Find where the given text appears and provide that cell's center as [X, Y] coordinate. 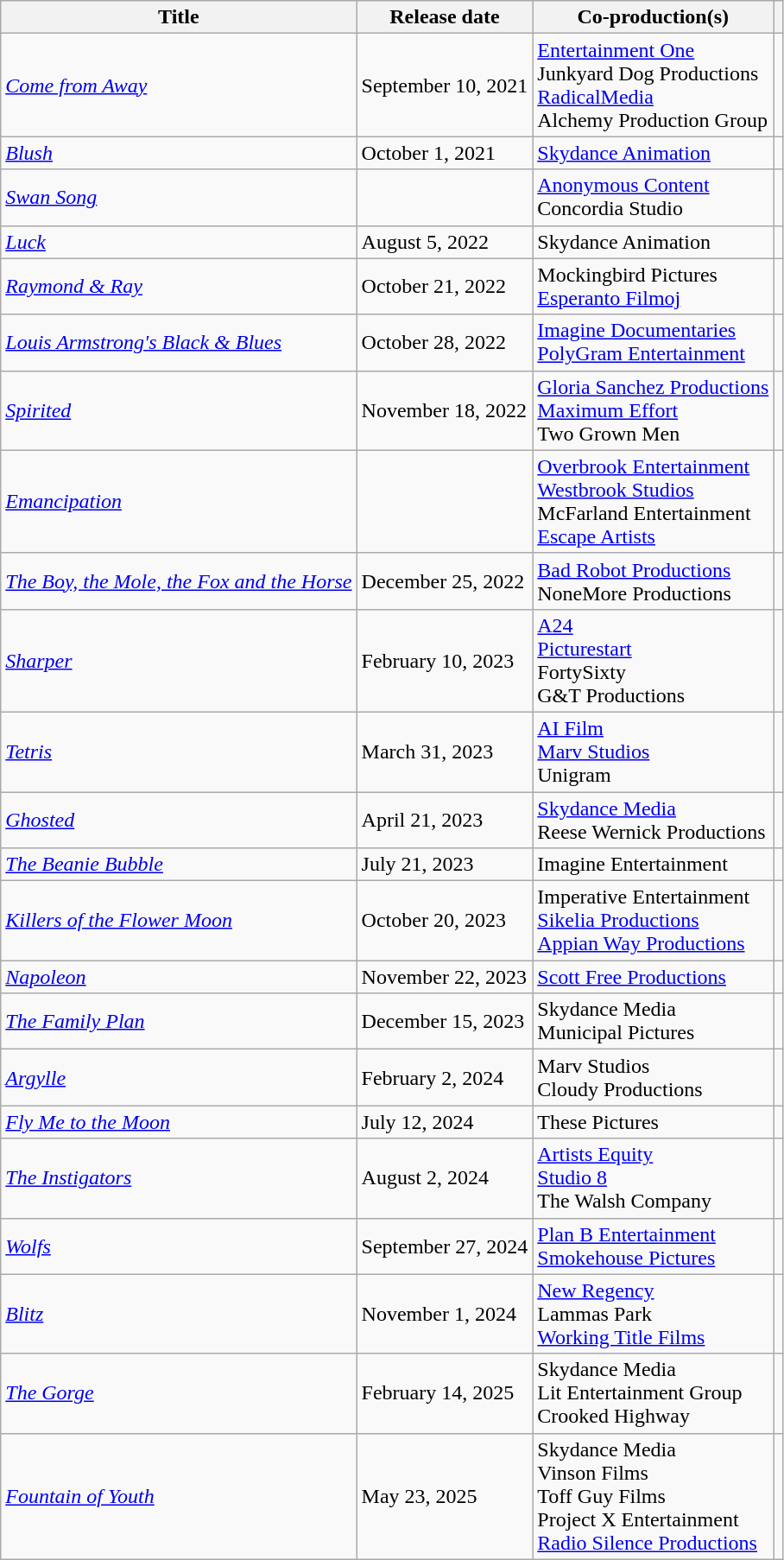
Napoleon [179, 977]
December 15, 2023 [445, 1021]
Anonymous ContentConcordia Studio [653, 197]
Imperative EntertainmentSikelia ProductionsAppian Way Productions [653, 921]
Mockingbird PicturesEsperanto Filmoj [653, 287]
Spirited [179, 410]
Argylle [179, 1078]
Skydance MediaMunicipal Pictures [653, 1021]
Entertainment OneJunkyard Dog ProductionsRadicalMediaAlchemy Production Group [653, 85]
October 21, 2022 [445, 287]
Imagine DocumentariesPolyGram Entertainment [653, 342]
Skydance MediaReese Wernick Productions [653, 819]
Killers of the Flower Moon [179, 921]
Marv StudiosCloudy Productions [653, 1078]
September 10, 2021 [445, 85]
July 12, 2024 [445, 1122]
February 14, 2025 [445, 1393]
October 28, 2022 [445, 342]
Luck [179, 242]
Blitz [179, 1314]
August 5, 2022 [445, 242]
Fly Me to the Moon [179, 1122]
Overbrook EntertainmentWestbrook StudiosMcFarland EntertainmentEscape Artists [653, 501]
Raymond & Ray [179, 287]
The Boy, the Mole, the Fox and the Horse [179, 580]
November 22, 2023 [445, 977]
A24PicturestartFortySixtyG&T Productions [653, 660]
The Beanie Bubble [179, 865]
August 2, 2024 [445, 1178]
Scott Free Productions [653, 977]
The Family Plan [179, 1021]
Skydance MediaVinson FilmsToff Guy FilmsProject X EntertainmentRadio Silence Productions [653, 1496]
February 10, 2023 [445, 660]
Tetris [179, 751]
February 2, 2024 [445, 1078]
Emancipation [179, 501]
Imagine Entertainment [653, 865]
November 18, 2022 [445, 410]
Wolfs [179, 1246]
October 1, 2021 [445, 153]
Ghosted [179, 819]
Release date [445, 17]
New RegencyLammas ParkWorking Title Films [653, 1314]
Come from Away [179, 85]
These Pictures [653, 1122]
March 31, 2023 [445, 751]
The Instigators [179, 1178]
December 25, 2022 [445, 580]
Swan Song [179, 197]
Plan B EntertainmentSmokehouse Pictures [653, 1246]
Sharper [179, 660]
Artists EquityStudio 8The Walsh Company [653, 1178]
Co-production(s) [653, 17]
Louis Armstrong's Black & Blues [179, 342]
September 27, 2024 [445, 1246]
October 20, 2023 [445, 921]
Blush [179, 153]
Fountain of Youth [179, 1496]
AI FilmMarv StudiosUnigram [653, 751]
The Gorge [179, 1393]
Skydance MediaLit Entertainment GroupCrooked Highway [653, 1393]
Title [179, 17]
May 23, 2025 [445, 1496]
Gloria Sanchez ProductionsMaximum EffortTwo Grown Men [653, 410]
November 1, 2024 [445, 1314]
April 21, 2023 [445, 819]
Bad Robot ProductionsNoneMore Productions [653, 580]
July 21, 2023 [445, 865]
